From the cell containing the given text, extract its center point as (X, Y) coordinate. 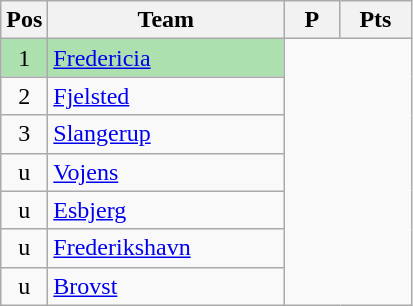
3 (24, 134)
Pos (24, 20)
Frederikshavn (166, 248)
P (312, 20)
Vojens (166, 172)
2 (24, 96)
Brovst (166, 286)
Team (166, 20)
Fredericia (166, 58)
Esbjerg (166, 210)
Pts (376, 20)
Fjelsted (166, 96)
1 (24, 58)
Slangerup (166, 134)
